Return [X, Y] of the center of cell containing provided text 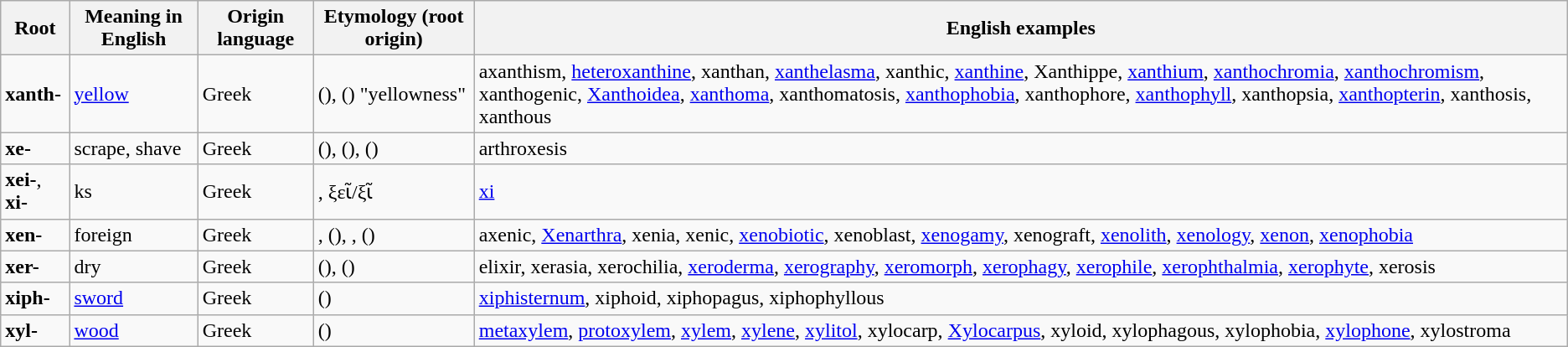
(), (), () [394, 148]
ks [134, 191]
sword [134, 298]
metaxylem, protoxylem, xylem, xylene, xylitol, xylocarp, Xylocarpus, xyloid, xylophagous, xylophobia, xylophone, xylostroma [1020, 330]
axenic, Xenarthra, xenia, xenic, xenobiotic, xenoblast, xenogamy, xenograft, xenolith, xenology, xenon, xenophobia [1020, 235]
arthroxesis [1020, 148]
(), () [394, 267]
xyl- [35, 330]
elixir, xerasia, xerochilia, xeroderma, xerography, xeromorph, xerophagy, xerophile, xerophthalmia, xerophyte, xerosis [1020, 267]
foreign [134, 235]
, (), , () [394, 235]
xiph- [35, 298]
Root [35, 28]
Meaning in English [134, 28]
xen- [35, 235]
dry [134, 267]
xanth- [35, 94]
scrape, shave [134, 148]
xe- [35, 148]
xiphisternum, xiphoid, xiphopagus, xiphophyllous [1020, 298]
yellow [134, 94]
xer- [35, 267]
xi [1020, 191]
English examples [1020, 28]
, ξεῖ/ξῖ [394, 191]
xei-, xi- [35, 191]
(), () "yellowness" [394, 94]
wood [134, 330]
Etymology (root origin) [394, 28]
Origin language [255, 28]
